Determine the [X, Y] coordinate at the center of the cell enclosing the given text.  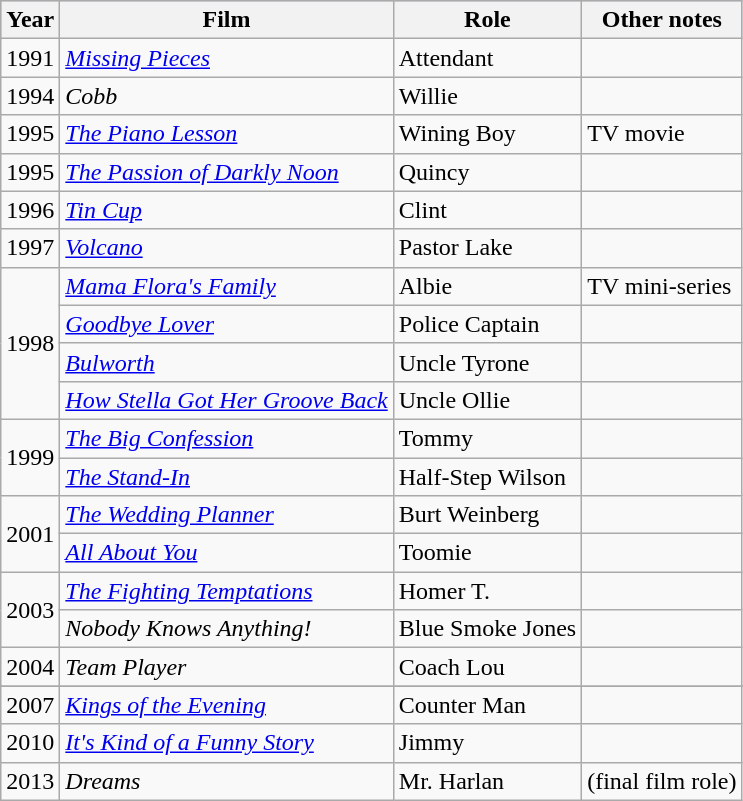
How Stella Got Her Groove Back [226, 400]
1999 [30, 457]
Counter Man [487, 705]
TV movie [662, 134]
Cobb [226, 96]
The Wedding Planner [226, 515]
2003 [30, 610]
Kings of the Evening [226, 705]
Bulworth [226, 362]
TV mini-series [662, 286]
Attendant [487, 58]
Homer T. [487, 591]
Tommy [487, 438]
Nobody Knows Anything! [226, 629]
Other notes [662, 20]
2004 [30, 667]
The Big Confession [226, 438]
Half-Step Wilson [487, 477]
Role [487, 20]
Goodbye Lover [226, 324]
Willie [487, 96]
Missing Pieces [226, 58]
Mr. Harlan [487, 781]
Wining Boy [487, 134]
Mama Flora's Family [226, 286]
Uncle Ollie [487, 400]
Clint [487, 210]
2001 [30, 534]
1997 [30, 248]
Police Captain [487, 324]
2007 [30, 705]
The Passion of Darkly Noon [226, 172]
Albie [487, 286]
Volcano [226, 248]
Toomie [487, 553]
It's Kind of a Funny Story [226, 743]
Pastor Lake [487, 248]
Blue Smoke Jones [487, 629]
Tin Cup [226, 210]
Film [226, 20]
Dreams [226, 781]
1991 [30, 58]
All About You [226, 553]
Quincy [487, 172]
1998 [30, 343]
Burt Weinberg [487, 515]
Coach Lou [487, 667]
Team Player [226, 667]
The Piano Lesson [226, 134]
1996 [30, 210]
The Stand-In [226, 477]
2013 [30, 781]
2010 [30, 743]
The Fighting Temptations [226, 591]
Uncle Tyrone [487, 362]
(final film role) [662, 781]
Year [30, 20]
Jimmy [487, 743]
1994 [30, 96]
